Scan for the cell matching the given text and deliver its [X, Y] coordinate at center. 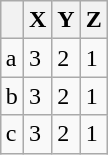
c [12, 134]
Z [94, 20]
a [12, 58]
Y [66, 20]
b [12, 96]
X [37, 20]
